Provide the (X, Y) coordinate of the cell's center where the given text is located.  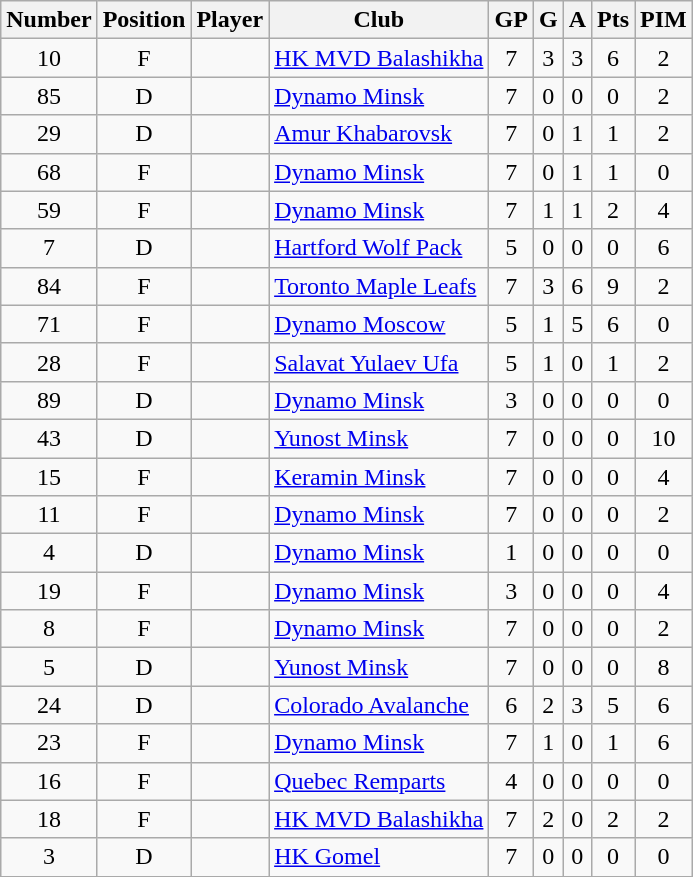
19 (49, 591)
68 (49, 172)
PIM (664, 20)
85 (49, 96)
28 (49, 362)
Hartford Wolf Pack (379, 248)
89 (49, 400)
18 (49, 819)
Keramin Minsk (379, 477)
Dynamo Moscow (379, 324)
G (548, 20)
Club (379, 20)
Player (230, 20)
9 (614, 286)
A (577, 20)
HK Gomel (379, 857)
GP (511, 20)
Colorado Avalanche (379, 705)
16 (49, 781)
Position (144, 20)
11 (49, 515)
Quebec Remparts (379, 781)
59 (49, 210)
15 (49, 477)
29 (49, 134)
Number (49, 20)
Pts (614, 20)
Amur Khabarovsk (379, 134)
84 (49, 286)
23 (49, 743)
Toronto Maple Leafs (379, 286)
71 (49, 324)
Salavat Yulaev Ufa (379, 362)
43 (49, 438)
24 (49, 705)
